Extract the [X, Y] coordinate from the center of the cell holding the provided text.  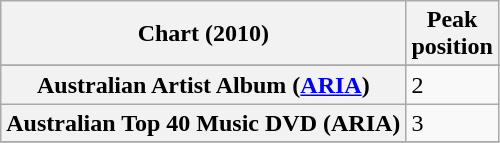
Australian Top 40 Music DVD (ARIA) [204, 123]
Australian Artist Album (ARIA) [204, 85]
Peakposition [452, 34]
2 [452, 85]
3 [452, 123]
Chart (2010) [204, 34]
